Determine the (X, Y) coordinate at the center of the cell enclosing the given text.  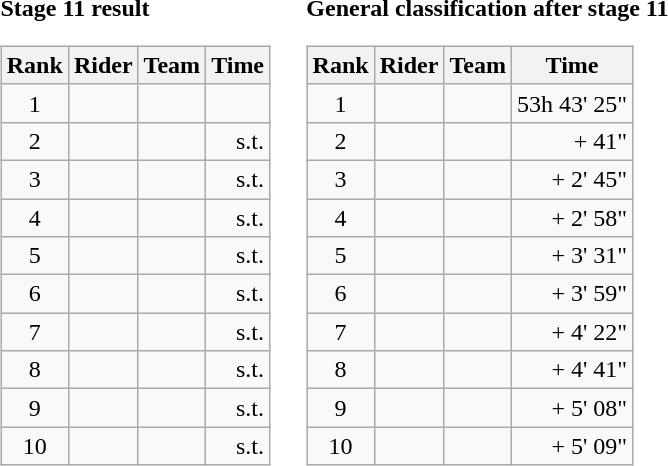
+ 5' 08" (572, 408)
53h 43' 25" (572, 103)
+ 3' 59" (572, 294)
+ 2' 45" (572, 179)
+ 4' 22" (572, 332)
+ 4' 41" (572, 370)
+ 41" (572, 141)
+ 5' 09" (572, 446)
+ 2' 58" (572, 217)
+ 3' 31" (572, 256)
